For the text-containing cell, return its midpoint in [x, y] coordinate format. 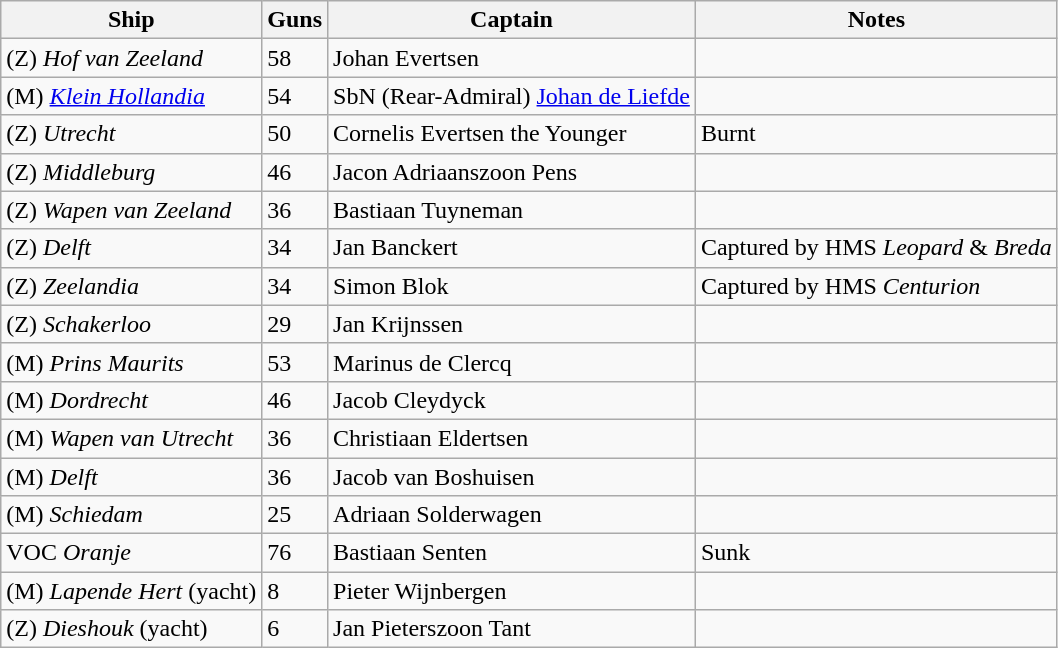
Marinus de Clercq [512, 362]
(M) Delft [132, 477]
Adriaan Solderwagen [512, 515]
6 [295, 629]
Captured by HMS Leopard & Breda [876, 248]
25 [295, 515]
(M) Schiedam [132, 515]
Jan Krijnssen [512, 324]
Simon Blok [512, 286]
Guns [295, 20]
53 [295, 362]
Notes [876, 20]
(M) Prins Maurits [132, 362]
(M) Dordrecht [132, 400]
(M) Wapen van Utrecht [132, 438]
(Z) Dieshouk (yacht) [132, 629]
Cornelis Evertsen the Younger [512, 134]
76 [295, 553]
Ship [132, 20]
VOC Oranje [132, 553]
(Z) Delft [132, 248]
(Z) Utrecht [132, 134]
Jan Pieterszoon Tant [512, 629]
29 [295, 324]
SbN (Rear-Admiral) Johan de Liefde [512, 96]
54 [295, 96]
(Z) Schakerloo [132, 324]
(M) Lapende Hert (yacht) [132, 591]
Christiaan Eldertsen [512, 438]
Burnt [876, 134]
58 [295, 58]
Bastiaan Tuyneman [512, 210]
50 [295, 134]
8 [295, 591]
Jan Banckert [512, 248]
Johan Evertsen [512, 58]
Captain [512, 20]
(Z) Hof van Zeeland [132, 58]
(Z) Middleburg [132, 172]
(M) Klein Hollandia [132, 96]
(Z) Zeelandia [132, 286]
Pieter Wijnbergen [512, 591]
Jacon Adriaanszoon Pens [512, 172]
Sunk [876, 553]
Jacob van Boshuisen [512, 477]
(Z) Wapen van Zeeland [132, 210]
Jacob Cleydyck [512, 400]
Bastiaan Senten [512, 553]
Captured by HMS Centurion [876, 286]
